Capture the cell that displays the provided text and extract its (X, Y) central coordinate. 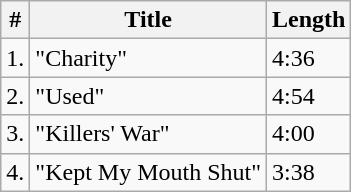
4:00 (308, 134)
"Used" (148, 96)
4:36 (308, 58)
"Killers' War" (148, 134)
"Charity" (148, 58)
3:38 (308, 172)
2. (16, 96)
4. (16, 172)
1. (16, 58)
3. (16, 134)
Length (308, 20)
# (16, 20)
4:54 (308, 96)
"Kept My Mouth Shut" (148, 172)
Title (148, 20)
